Locate the cell with the specified text and output its (x, y) center coordinate. 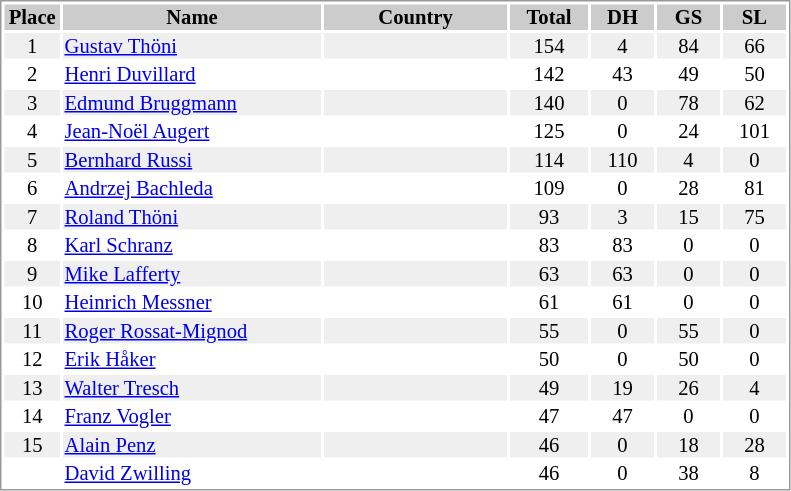
6 (32, 189)
Name (192, 17)
GS (688, 17)
9 (32, 274)
84 (688, 46)
78 (688, 103)
109 (549, 189)
101 (754, 131)
Erik Håker (192, 359)
66 (754, 46)
Karl Schranz (192, 245)
62 (754, 103)
114 (549, 160)
Place (32, 17)
Country (416, 17)
19 (622, 388)
SL (754, 17)
26 (688, 388)
Bernhard Russi (192, 160)
DH (622, 17)
Jean-Noël Augert (192, 131)
142 (549, 75)
Walter Tresch (192, 388)
93 (549, 217)
14 (32, 417)
5 (32, 160)
75 (754, 217)
1 (32, 46)
110 (622, 160)
Alain Penz (192, 445)
Roger Rossat-Mignod (192, 331)
43 (622, 75)
38 (688, 473)
Roland Thöni (192, 217)
Total (549, 17)
13 (32, 388)
18 (688, 445)
David Zwilling (192, 473)
2 (32, 75)
Gustav Thöni (192, 46)
Henri Duvillard (192, 75)
154 (549, 46)
12 (32, 359)
140 (549, 103)
Andrzej Bachleda (192, 189)
11 (32, 331)
7 (32, 217)
81 (754, 189)
Edmund Bruggmann (192, 103)
10 (32, 303)
24 (688, 131)
125 (549, 131)
Mike Lafferty (192, 274)
Franz Vogler (192, 417)
Heinrich Messner (192, 303)
